Determine the [x, y] coordinate at the center of the cell enclosing the given text.  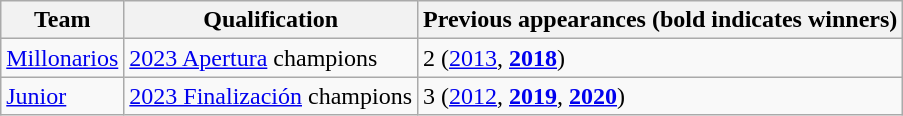
Previous appearances (bold indicates winners) [660, 20]
Qualification [271, 20]
2023 Finalización champions [271, 96]
Junior [62, 96]
Team [62, 20]
2 (2013, 2018) [660, 58]
3 (2012, 2019, 2020) [660, 96]
2023 Apertura champions [271, 58]
Millonarios [62, 58]
